Find where the given text appears and provide that cell's center as [x, y] coordinate. 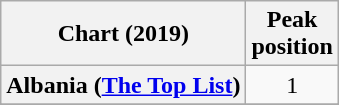
Albania (The Top List) [124, 85]
Chart (2019) [124, 34]
Peakposition [292, 34]
1 [292, 85]
